Capture the cell that displays the provided text and extract its (X, Y) central coordinate. 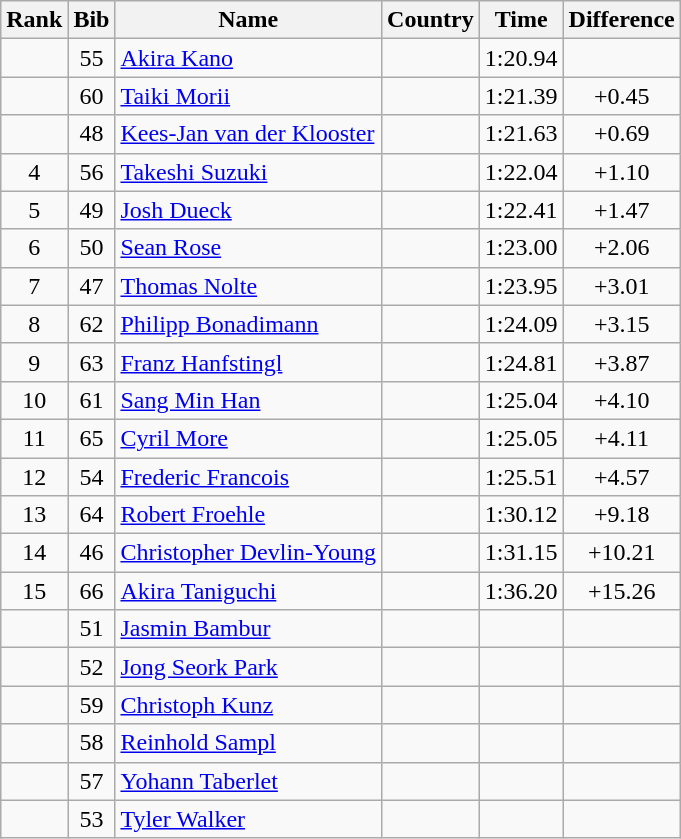
46 (92, 553)
1:23.95 (521, 286)
12 (34, 477)
Frederic Francois (248, 477)
1:20.94 (521, 58)
56 (92, 172)
57 (92, 781)
1:24.09 (521, 324)
+4.10 (622, 400)
50 (92, 248)
Akira Taniguchi (248, 591)
Name (248, 20)
1:30.12 (521, 515)
Franz Hanfstingl (248, 362)
Jong Seork Park (248, 667)
+1.10 (622, 172)
Country (431, 20)
Jasmin Bambur (248, 629)
+3.87 (622, 362)
+3.01 (622, 286)
+0.69 (622, 134)
53 (92, 819)
1:21.63 (521, 134)
52 (92, 667)
62 (92, 324)
1:31.15 (521, 553)
1:25.51 (521, 477)
51 (92, 629)
1:22.04 (521, 172)
9 (34, 362)
+10.21 (622, 553)
Philipp Bonadimann (248, 324)
Takeshi Suzuki (248, 172)
+4.11 (622, 438)
10 (34, 400)
65 (92, 438)
1:36.20 (521, 591)
Bib (92, 20)
+3.15 (622, 324)
4 (34, 172)
1:23.00 (521, 248)
Rank (34, 20)
Cyril More (248, 438)
48 (92, 134)
Robert Froehle (248, 515)
13 (34, 515)
Sang Min Han (248, 400)
+0.45 (622, 96)
60 (92, 96)
Tyler Walker (248, 819)
1:25.05 (521, 438)
54 (92, 477)
1:22.41 (521, 210)
+2.06 (622, 248)
+1.47 (622, 210)
64 (92, 515)
Thomas Nolte (248, 286)
+9.18 (622, 515)
1:21.39 (521, 96)
Christoph Kunz (248, 705)
Kees-Jan van der Klooster (248, 134)
Difference (622, 20)
1:24.81 (521, 362)
15 (34, 591)
+15.26 (622, 591)
+4.57 (622, 477)
Christopher Devlin-Young (248, 553)
1:25.04 (521, 400)
7 (34, 286)
Reinhold Sampl (248, 743)
8 (34, 324)
Sean Rose (248, 248)
Yohann Taberlet (248, 781)
61 (92, 400)
Taiki Morii (248, 96)
49 (92, 210)
5 (34, 210)
Josh Dueck (248, 210)
11 (34, 438)
58 (92, 743)
47 (92, 286)
59 (92, 705)
Akira Kano (248, 58)
63 (92, 362)
14 (34, 553)
66 (92, 591)
55 (92, 58)
Time (521, 20)
6 (34, 248)
